Scan for the cell matching the given text and deliver its [X, Y] coordinate at center. 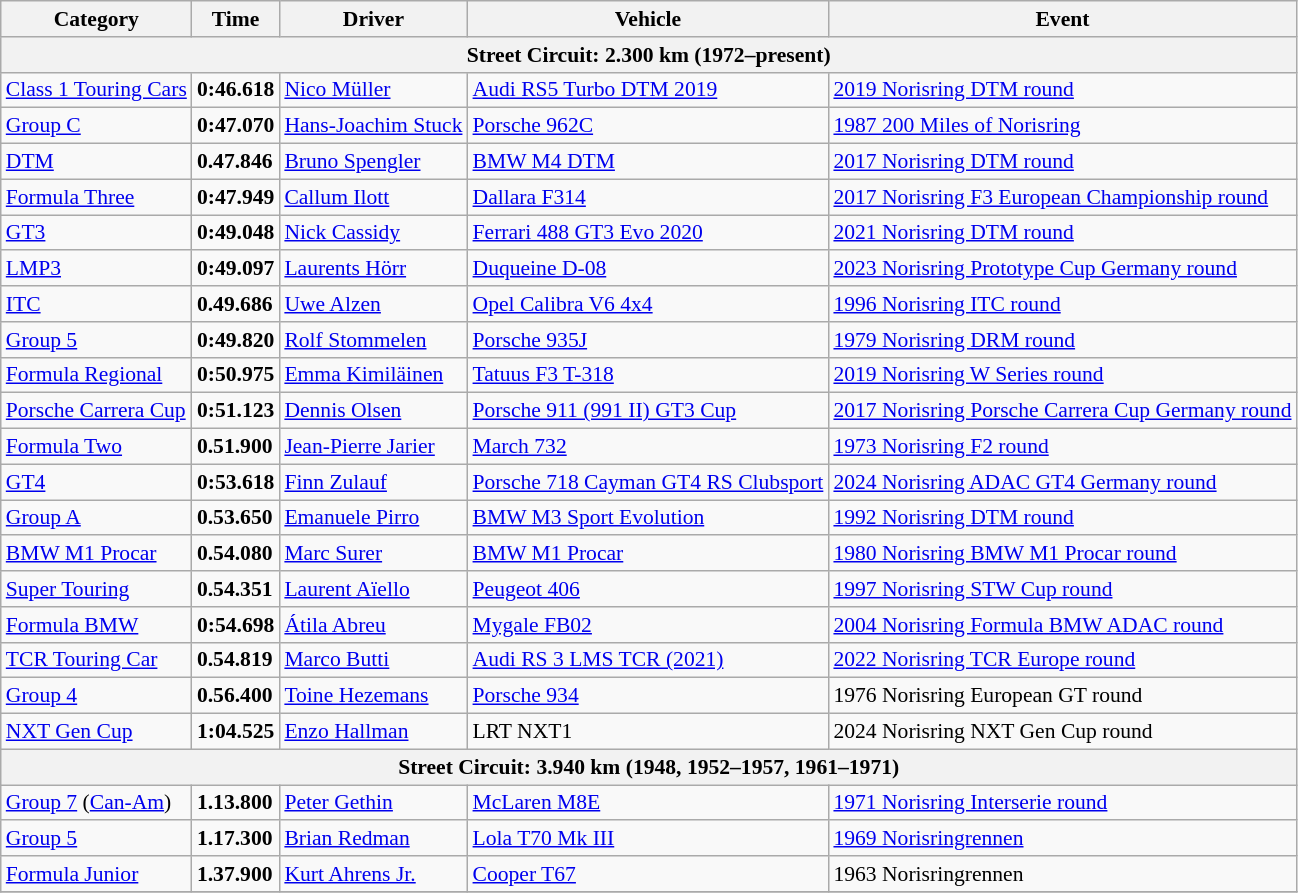
Audi RS5 Turbo DTM 2019 [648, 90]
Cooper T67 [648, 874]
Group A [96, 518]
Ferrari 488 GT3 Evo 2020 [648, 233]
0.47.846 [236, 162]
2004 Norisring Formula BMW ADAC round [1062, 625]
2023 Norisring Prototype Cup Germany round [1062, 269]
0:50.975 [236, 375]
2024 Norisring ADAC GT4 Germany round [1062, 482]
Street Circuit: 2.300 km (1972–present) [649, 55]
0:49.820 [236, 340]
Opel Calibra V6 4x4 [648, 304]
McLaren M8E [648, 803]
Nico Müller [373, 90]
Dallara F314 [648, 197]
0:51.123 [236, 411]
Bruno Spengler [373, 162]
LMP3 [96, 269]
0.54.351 [236, 589]
Driver [373, 19]
Toine Hezemans [373, 696]
Brian Redman [373, 839]
2022 Norisring TCR Europe round [1062, 660]
1976 Norisring European GT round [1062, 696]
2021 Norisring DTM round [1062, 233]
0:54.698 [236, 625]
1:04.525 [236, 732]
TCR Touring Car [96, 660]
March 732 [648, 447]
1969 Norisringrennen [1062, 839]
0.53.650 [236, 518]
Laurent Aïello [373, 589]
0.49.686 [236, 304]
1979 Norisring DRM round [1062, 340]
1.13.800 [236, 803]
2019 Norisring DTM round [1062, 90]
Mygale FB02 [648, 625]
Group 4 [96, 696]
0.56.400 [236, 696]
Peugeot 406 [648, 589]
2017 Norisring F3 European Championship round [1062, 197]
Porsche Carrera Cup [96, 411]
Emma Kimiläinen [373, 375]
2017 Norisring Porsche Carrera Cup Germany round [1062, 411]
ITC [96, 304]
0:46.618 [236, 90]
0.51.900 [236, 447]
Group 7 (Can-Am) [96, 803]
2019 Norisring W Series round [1062, 375]
0:47.949 [236, 197]
Rolf Stommelen [373, 340]
Street Circuit: 3.940 km (1948, 1952–1957, 1961–1971) [649, 767]
1.37.900 [236, 874]
Emanuele Pirro [373, 518]
Formula Three [96, 197]
Finn Zulauf [373, 482]
Dennis Olsen [373, 411]
Marco Butti [373, 660]
Porsche 962C [648, 126]
Porsche 935J [648, 340]
BMW M4 DTM [648, 162]
1996 Norisring ITC round [1062, 304]
Group C [96, 126]
Uwe Alzen [373, 304]
Audi RS 3 LMS TCR (2021) [648, 660]
1992 Norisring DTM round [1062, 518]
Callum Ilott [373, 197]
1963 Norisringrennen [1062, 874]
Formula Junior [96, 874]
Laurents Hörr [373, 269]
0:53.618 [236, 482]
Time [236, 19]
Porsche 934 [648, 696]
BMW M3 Sport Evolution [648, 518]
Formula Regional [96, 375]
Formula Two [96, 447]
NXT Gen Cup [96, 732]
1.17.300 [236, 839]
Porsche 911 (991 II) GT3 Cup [648, 411]
Class 1 Touring Cars [96, 90]
1971 Norisring Interserie round [1062, 803]
0.54.080 [236, 554]
Jean-Pierre Jarier [373, 447]
Nick Cassidy [373, 233]
Átila Abreu [373, 625]
Duqueine D-08 [648, 269]
0:47.070 [236, 126]
Peter Gethin [373, 803]
1997 Norisring STW Cup round [1062, 589]
0:49.097 [236, 269]
Vehicle [648, 19]
1973 Norisring F2 round [1062, 447]
0.54.819 [236, 660]
Lola T70 Mk III [648, 839]
Formula BMW [96, 625]
0:49.048 [236, 233]
DTM [96, 162]
Category [96, 19]
1987 200 Miles of Norisring [1062, 126]
GT4 [96, 482]
Marc Surer [373, 554]
Event [1062, 19]
Super Touring [96, 589]
Hans-Joachim Stuck [373, 126]
2024 Norisring NXT Gen Cup round [1062, 732]
GT3 [96, 233]
1980 Norisring BMW M1 Procar round [1062, 554]
Kurt Ahrens Jr. [373, 874]
Tatuus F3 T-318 [648, 375]
Enzo Hallman [373, 732]
LRT NXT1 [648, 732]
Porsche 718 Cayman GT4 RS Clubsport [648, 482]
2017 Norisring DTM round [1062, 162]
